Pinpoint the cell where the given text exists, returning its [x, y] midpoint coordinate. 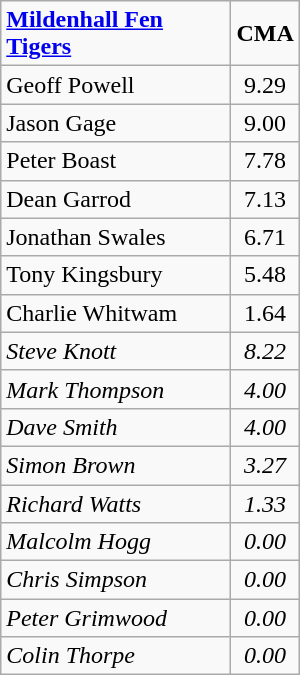
Mark Thompson [116, 389]
Simon Brown [116, 465]
Peter Boast [116, 161]
Jason Gage [116, 123]
7.78 [265, 161]
9.29 [265, 85]
Chris Simpson [116, 580]
3.27 [265, 465]
Dean Garrod [116, 199]
Tony Kingsbury [116, 275]
CMA [265, 34]
7.13 [265, 199]
Colin Thorpe [116, 656]
Charlie Whitwam [116, 313]
Geoff Powell [116, 85]
Malcolm Hogg [116, 542]
Richard Watts [116, 503]
Dave Smith [116, 427]
Steve Knott [116, 351]
Mildenhall Fen Tigers [116, 34]
Peter Grimwood [116, 618]
8.22 [265, 351]
5.48 [265, 275]
9.00 [265, 123]
Jonathan Swales [116, 237]
1.33 [265, 503]
1.64 [265, 313]
6.71 [265, 237]
